Identify which cell holds the provided text, then report its [X, Y] central coordinate. 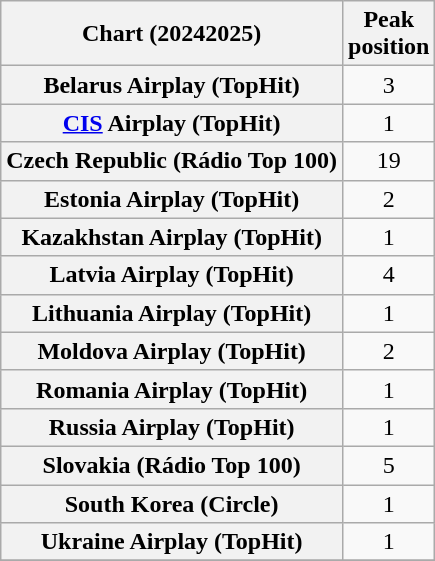
5 [389, 465]
South Korea (Circle) [172, 503]
Czech Republic (Rádio Top 100) [172, 161]
Moldova Airplay (TopHit) [172, 351]
3 [389, 85]
19 [389, 161]
Chart (20242025) [172, 34]
Russia Airplay (TopHit) [172, 427]
CIS Airplay (TopHit) [172, 123]
Peakposition [389, 34]
Kazakhstan Airplay (TopHit) [172, 237]
Lithuania Airplay (TopHit) [172, 313]
Latvia Airplay (TopHit) [172, 275]
Ukraine Airplay (TopHit) [172, 542]
Belarus Airplay (TopHit) [172, 85]
Romania Airplay (TopHit) [172, 389]
Slovakia (Rádio Top 100) [172, 465]
Estonia Airplay (TopHit) [172, 199]
4 [389, 275]
